Detect which cell encompasses the target text, then output its [x, y] center coordinate. 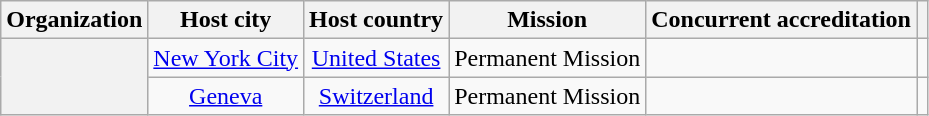
Geneva [226, 96]
Mission [548, 20]
Switzerland [376, 96]
Host country [376, 20]
United States [376, 58]
Concurrent accreditation [782, 20]
Organization [74, 20]
New York City [226, 58]
Host city [226, 20]
